Return (x, y) of the center of cell containing provided text 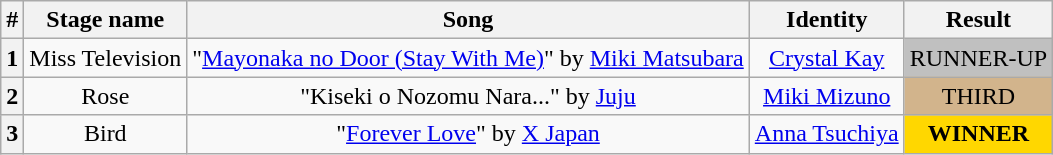
Bird (106, 134)
Song (468, 20)
3 (12, 134)
"Kiseki o Nozomu Nara..." by Juju (468, 96)
Miss Television (106, 58)
"Mayonaka no Door (Stay With Me)" by Miki Matsubara (468, 58)
Identity (826, 20)
Anna Tsuchiya (826, 134)
# (12, 20)
THIRD (978, 96)
Rose (106, 96)
Result (978, 20)
RUNNER-UP (978, 58)
2 (12, 96)
Miki Mizuno (826, 96)
WINNER (978, 134)
Crystal Kay (826, 58)
1 (12, 58)
Stage name (106, 20)
"Forever Love" by X Japan (468, 134)
